Scan for the cell matching the given text and deliver its (x, y) coordinate at center. 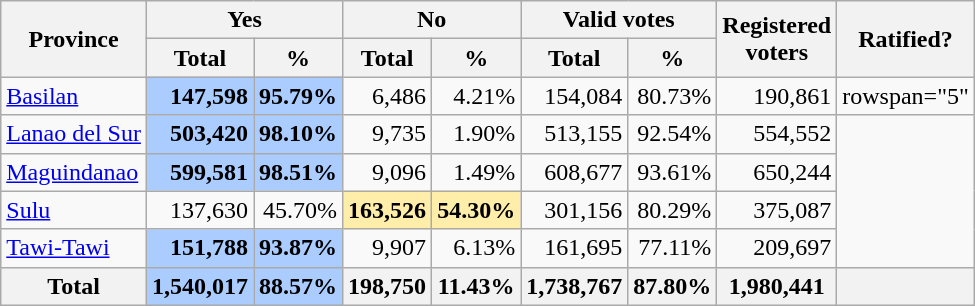
Yes (244, 20)
154,084 (574, 96)
608,677 (574, 172)
1,738,767 (574, 286)
4.21% (476, 96)
93.87% (298, 248)
80.29% (672, 210)
1,540,017 (200, 286)
6,486 (388, 96)
Ratified? (906, 39)
Valid votes (619, 20)
88.57% (298, 286)
Tawi-Tawi (74, 248)
80.73% (672, 96)
301,156 (574, 210)
87.80% (672, 286)
198,750 (388, 286)
209,697 (777, 248)
11.43% (476, 286)
161,695 (574, 248)
45.70% (298, 210)
Lanao del Sur (74, 134)
Basilan (74, 96)
98.10% (298, 134)
375,087 (777, 210)
650,244 (777, 172)
1.90% (476, 134)
92.54% (672, 134)
513,155 (574, 134)
503,420 (200, 134)
147,598 (200, 96)
98.51% (298, 172)
93.61% (672, 172)
6.13% (476, 248)
1.49% (476, 172)
554,552 (777, 134)
Maguindanao (74, 172)
1,980,441 (777, 286)
Province (74, 39)
rowspan="5" (906, 96)
599,581 (200, 172)
190,861 (777, 96)
Sulu (74, 210)
95.79% (298, 96)
No (432, 20)
54.30% (476, 210)
9,907 (388, 248)
163,526 (388, 210)
9,096 (388, 172)
Registeredvoters (777, 39)
77.11% (672, 248)
9,735 (388, 134)
151,788 (200, 248)
137,630 (200, 210)
